From the cell containing the given text, extract its center point as (X, Y) coordinate. 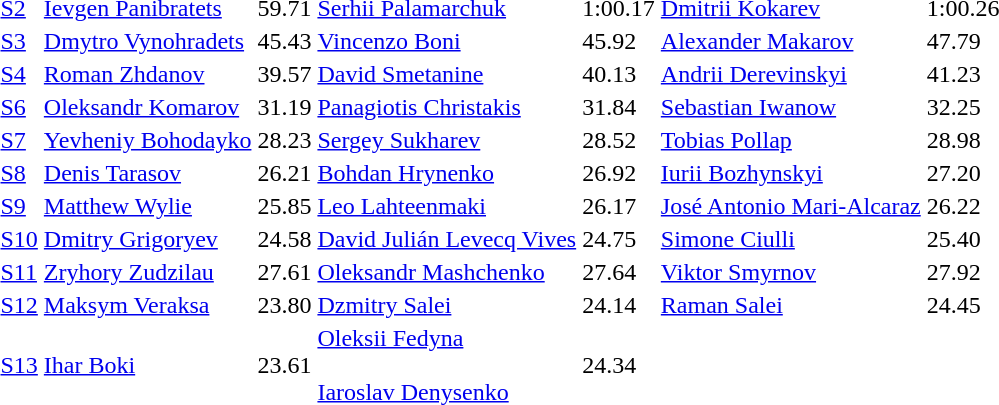
28.23 (284, 140)
José Antonio Mari-Alcaraz (790, 206)
Oleksandr Komarov (148, 107)
31.84 (619, 107)
26.21 (284, 173)
24.14 (619, 305)
39.57 (284, 74)
David Julián Levecq Vives (447, 239)
Leo Lahteenmaki (447, 206)
Simone Ciulli (790, 239)
Roman Zhdanov (148, 74)
31.19 (284, 107)
Denis Tarasov (148, 173)
45.43 (284, 41)
Dmytro Vynohradets (148, 41)
26.92 (619, 173)
27.64 (619, 272)
24.58 (284, 239)
Yevheniy Bohodayko (148, 140)
40.13 (619, 74)
26.17 (619, 206)
28.52 (619, 140)
23.80 (284, 305)
24.75 (619, 239)
Dzmitry Salei (447, 305)
Sergey Sukharev (447, 140)
Iurii Bozhynskyi (790, 173)
Viktor Smyrnov (790, 272)
Dmitry Grigoryev (148, 239)
Alexander Makarov (790, 41)
Sebastian Iwanow (790, 107)
Zryhory Zudzilau (148, 272)
45.92 (619, 41)
Tobias Pollap (790, 140)
Andrii Derevinskyi (790, 74)
Bohdan Hrynenko (447, 173)
Maksym Veraksa (148, 305)
Raman Salei (790, 305)
27.61 (284, 272)
Oleksandr Mashchenko (447, 272)
Panagiotis Christakis (447, 107)
25.85 (284, 206)
David Smetanine (447, 74)
Vincenzo Boni (447, 41)
Matthew Wylie (148, 206)
